Identify which cell holds the provided text, then report its [X, Y] central coordinate. 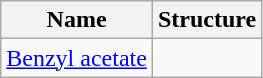
Name [77, 20]
Structure [206, 20]
Benzyl acetate [77, 58]
